Pinpoint the cell where the given text exists, returning its [X, Y] midpoint coordinate. 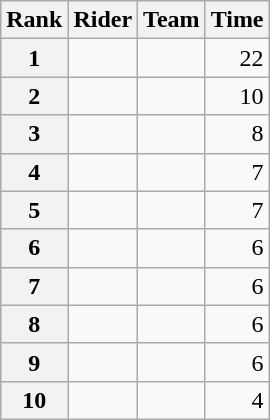
1 [34, 58]
Team [172, 20]
3 [34, 134]
9 [34, 362]
Rider [103, 20]
5 [34, 210]
Time [237, 20]
22 [237, 58]
Rank [34, 20]
2 [34, 96]
